Pinpoint the cell where the given text exists, returning its [X, Y] midpoint coordinate. 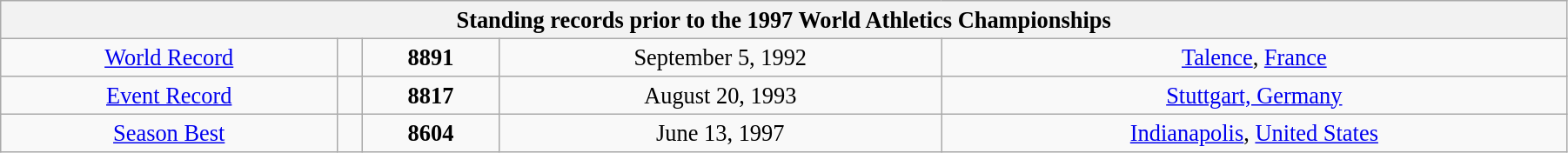
8891 [432, 57]
World Record [169, 57]
Stuttgart, Germany [1254, 95]
Indianapolis, United States [1254, 133]
September 5, 1992 [720, 57]
Talence, France [1254, 57]
Event Record [169, 95]
August 20, 1993 [720, 95]
8604 [432, 133]
8817 [432, 95]
June 13, 1997 [720, 133]
Standing records prior to the 1997 World Athletics Championships [784, 19]
Season Best [169, 133]
